Determine the (x, y) coordinate at the center of the cell enclosing the given text.  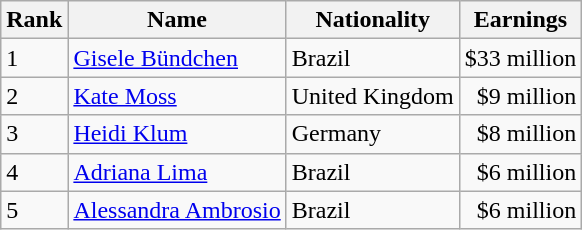
Gisele Bündchen (177, 58)
Germany (372, 134)
Adriana Lima (177, 172)
Nationality (372, 20)
Rank (34, 20)
United Kingdom (372, 96)
Alessandra Ambrosio (177, 210)
Heidi Klum (177, 134)
3 (34, 134)
2 (34, 96)
$9 million (520, 96)
Kate Moss (177, 96)
$33 million (520, 58)
Earnings (520, 20)
5 (34, 210)
1 (34, 58)
4 (34, 172)
Name (177, 20)
$8 million (520, 134)
